Scan for the cell matching the given text and deliver its [X, Y] coordinate at center. 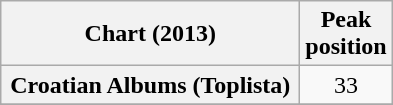
33 [346, 85]
Peakposition [346, 34]
Croatian Albums (Toplista) [150, 85]
Chart (2013) [150, 34]
